Scan for the cell matching the given text and deliver its [x, y] coordinate at center. 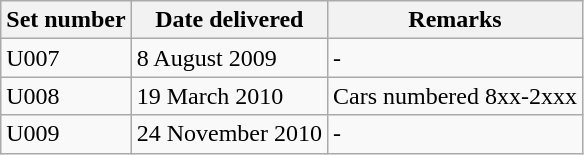
Date delivered [229, 20]
Cars numbered 8xx-2xxx [456, 96]
Remarks [456, 20]
U007 [66, 58]
U009 [66, 134]
U008 [66, 96]
8 August 2009 [229, 58]
24 November 2010 [229, 134]
19 March 2010 [229, 96]
Set number [66, 20]
